Identify which cell holds the provided text, then report its (x, y) central coordinate. 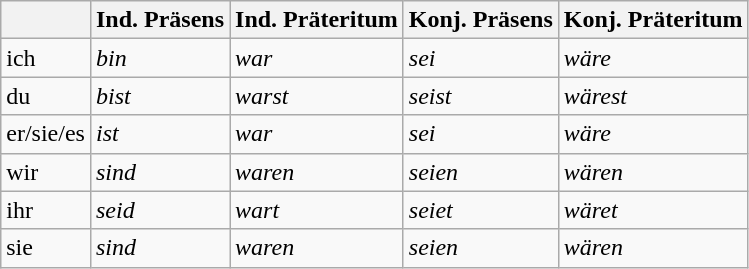
ihr (46, 210)
seiet (480, 210)
warst (317, 96)
Ind. Präsens (160, 20)
wir (46, 172)
er/sie/es (46, 134)
ist (160, 134)
wäret (653, 210)
wart (317, 210)
wärest (653, 96)
seid (160, 210)
Konj. Präteritum (653, 20)
bin (160, 58)
sie (46, 248)
Konj. Präsens (480, 20)
Ind. Präteritum (317, 20)
seist (480, 96)
bist (160, 96)
du (46, 96)
ich (46, 58)
